Return the [X, Y] coordinate for the center point of the cell that contains the specified text.  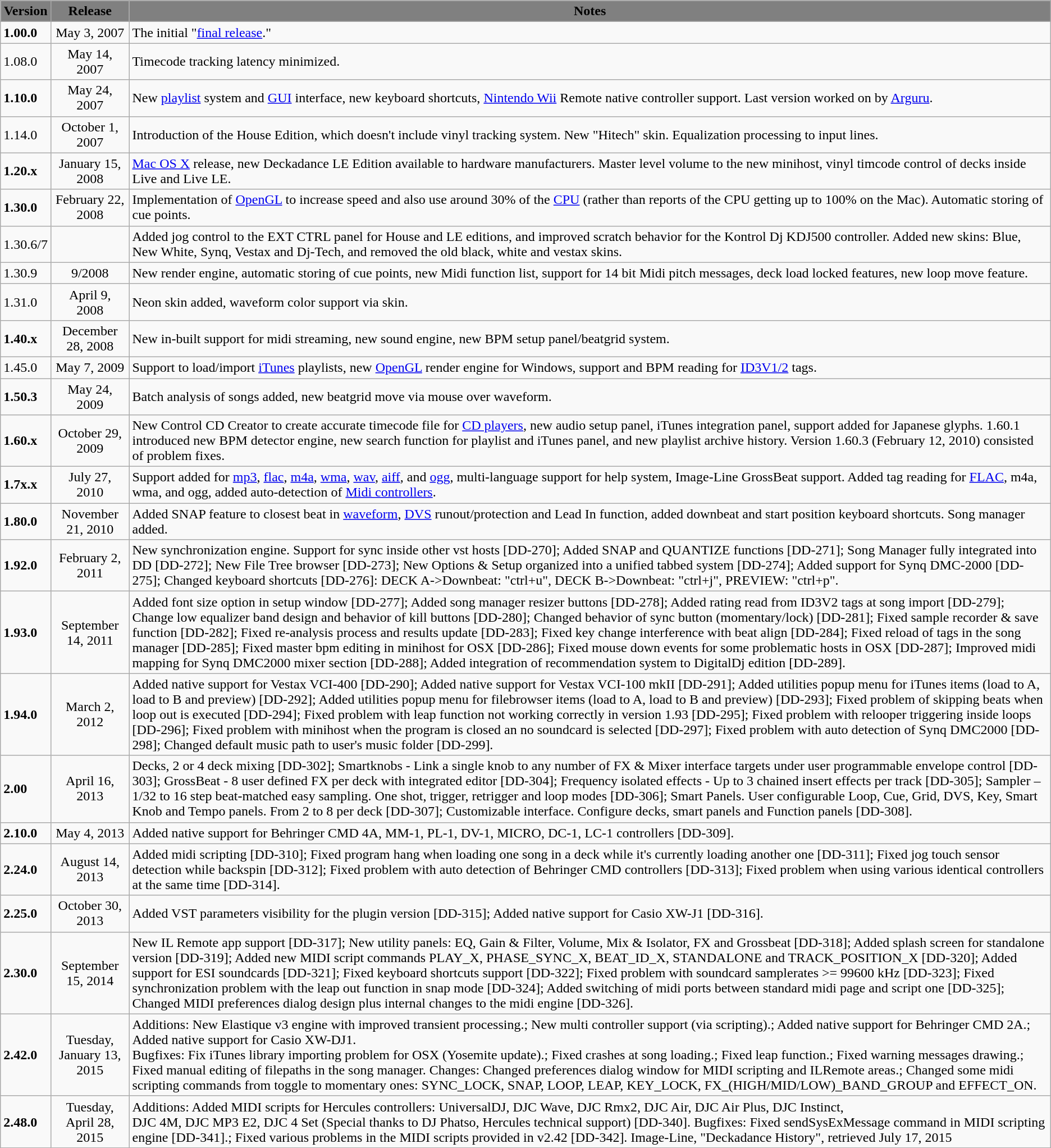
The initial "final release." [590, 33]
Tuesday, April 28, 2015 [90, 1122]
November 21, 2010 [90, 521]
May 14, 2007 [90, 62]
December 28, 2008 [90, 338]
2.42.0 [26, 1055]
Added VST parameters visibility for the plugin version [DD-315]; Added native support for Casio XW-J1 [DD-316]. [590, 913]
May 24, 2009 [90, 397]
2.25.0 [26, 913]
September 15, 2014 [90, 973]
9/2008 [90, 273]
1.30.9 [26, 273]
October 1, 2007 [90, 135]
2.00 [26, 789]
May 24, 2007 [90, 98]
1.14.0 [26, 135]
Version [26, 11]
October 29, 2009 [90, 441]
May 4, 2013 [90, 833]
Added native support for Behringer CMD 4A, MM-1, PL-1, DV-1, MICRO, DC-1, LC-1 controllers [DD-309]. [590, 833]
March 2, 2012 [90, 714]
1.30.0 [26, 208]
January 15, 2008 [90, 171]
1.80.0 [26, 521]
1.7x.x [26, 485]
February 22, 2008 [90, 208]
2.24.0 [26, 869]
October 30, 2013 [90, 913]
Support to load/import iTunes playlists, new OpenGL render engine for Windows, support and BPM reading for ID3V1/2 tags. [590, 367]
1.20.x [26, 171]
2.48.0 [26, 1122]
1.30.6/7 [26, 244]
April 9, 2008 [90, 302]
1.10.0 [26, 98]
New in-built support for midi streaming, new sound engine, new BPM setup panel/beatgrid system. [590, 338]
New playlist system and GUI interface, new keyboard shortcuts, Nintendo Wii Remote native controller support. Last version worked on by Arguru. [590, 98]
February 2, 2011 [90, 566]
Tuesday, January 13, 2015 [90, 1055]
2.10.0 [26, 833]
1.40.x [26, 338]
1.45.0 [26, 367]
1.60.x [26, 441]
August 14, 2013 [90, 869]
1.94.0 [26, 714]
Batch analysis of songs added, new beatgrid move via mouse over waveform. [590, 397]
September 14, 2011 [90, 632]
Introduction of the House Edition, which doesn't include vinyl tracking system. New "Hitech" skin. Equalization processing to input lines. [590, 135]
May 3, 2007 [90, 33]
2.30.0 [26, 973]
1.31.0 [26, 302]
May 7, 2009 [90, 367]
April 16, 2013 [90, 789]
Neon skin added, waveform color support via skin. [590, 302]
1.93.0 [26, 632]
July 27, 2010 [90, 485]
Timecode tracking latency minimized. [590, 62]
1.00.0 [26, 33]
1.08.0 [26, 62]
Notes [590, 11]
Release [90, 11]
1.92.0 [26, 566]
1.50.3 [26, 397]
